Return [x, y] of the center of cell containing provided text 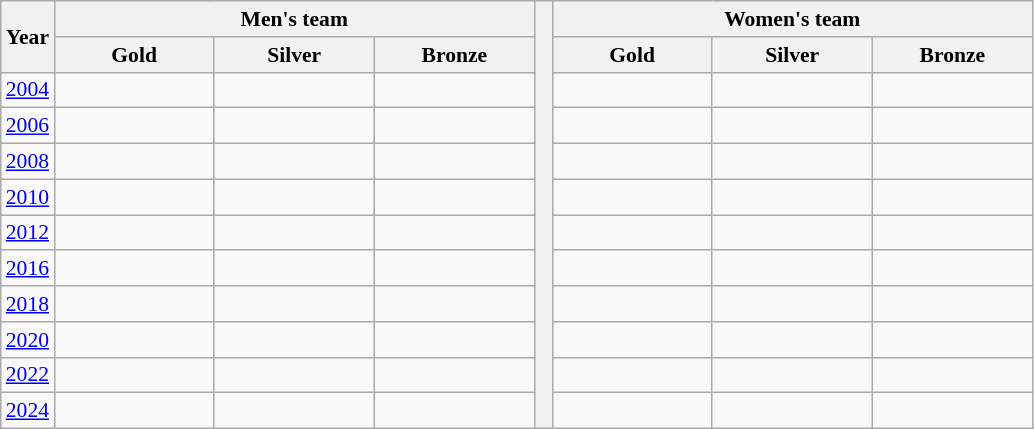
2022 [28, 375]
2008 [28, 162]
2012 [28, 233]
2006 [28, 126]
2016 [28, 269]
Men's team [294, 19]
2018 [28, 304]
2020 [28, 340]
2010 [28, 197]
2024 [28, 411]
Women's team [792, 19]
Year [28, 36]
2004 [28, 90]
